Output the (X, Y) coordinate of the center of the cell containing the given text.  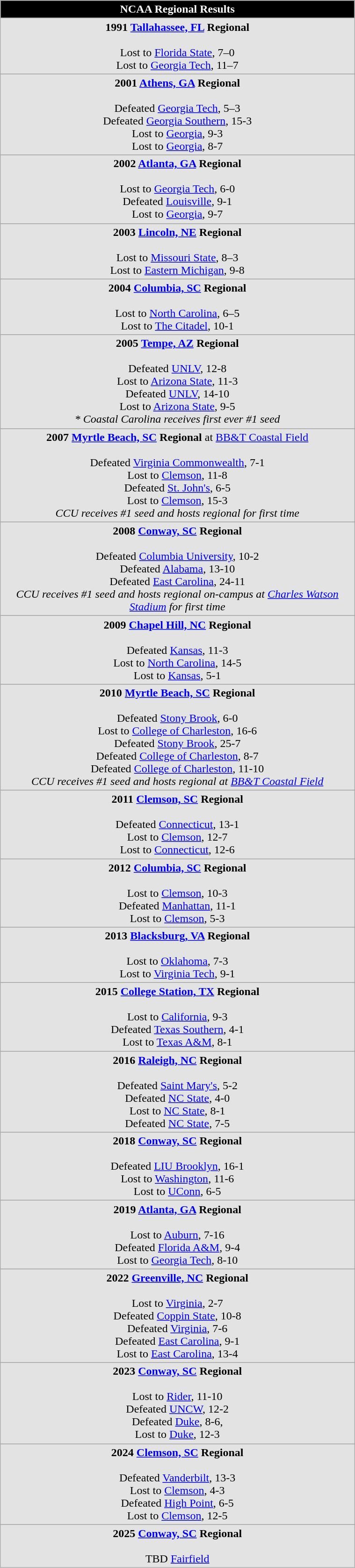
2009 Chapel Hill, NC RegionalDefeated Kansas, 11-3 Lost to North Carolina, 14-5 Lost to Kansas, 5-1 (178, 650)
NCAA Regional Results (178, 9)
2012 Columbia, SC RegionalLost to Clemson, 10-3 Defeated Manhattan, 11-1 Lost to Clemson, 5-3 (178, 893)
2001 Athens, GA RegionalDefeated Georgia Tech, 5–3 Defeated Georgia Southern, 15-3 Lost to Georgia, 9-3 Lost to Georgia, 8-7 (178, 114)
2011 Clemson, SC RegionalDefeated Connecticut, 13-1 Lost to Clemson, 12-7 Lost to Connecticut, 12-6 (178, 824)
2018 Conway, SC RegionalDefeated LIU Brooklyn, 16-1 Lost to Washington, 11-6 Lost to UConn, 6-5 (178, 1166)
2025 Conway, SC RegionalTBD Fairfield (178, 1546)
2003 Lincoln, NE RegionalLost to Missouri State, 8–3 Lost to Eastern Michigan, 9-8 (178, 251)
2002 Atlanta, GA RegionalLost to Georgia Tech, 6-0 Defeated Louisville, 9-1 Lost to Georgia, 9-7 (178, 189)
2023 Conway, SC RegionalLost to Rider, 11-10 Defeated UNCW, 12-2 Defeated Duke, 8-6, Lost to Duke, 12-3 (178, 1403)
1991 Tallahassee, FL RegionalLost to Florida State, 7–0 Lost to Georgia Tech, 11–7 (178, 46)
2015 College Station, TX RegionalLost to California, 9-3 Defeated Texas Southern, 4-1 Lost to Texas A&M, 8-1 (178, 1017)
2019 Atlanta, GA RegionalLost to Auburn, 7-16 Defeated Florida A&M, 9-4 Lost to Georgia Tech, 8-10 (178, 1235)
2013 Blacksburg, VA RegionalLost to Oklahoma, 7-3 Lost to Virginia Tech, 9-1 (178, 955)
2016 Raleigh, NC RegionalDefeated Saint Mary's, 5-2 Defeated NC State, 4-0 Lost to NC State, 8-1 Defeated NC State, 7-5 (178, 1092)
2024 Clemson, SC RegionalDefeated Vanderbilt, 13-3 Lost to Clemson, 4-3 Defeated High Point, 6-5 Lost to Clemson, 12-5 (178, 1484)
2004 Columbia, SC RegionalLost to North Carolina, 6–5 Lost to The Citadel, 10-1 (178, 307)
